Determine the [x, y] coordinate at the center of the cell enclosing the given text.  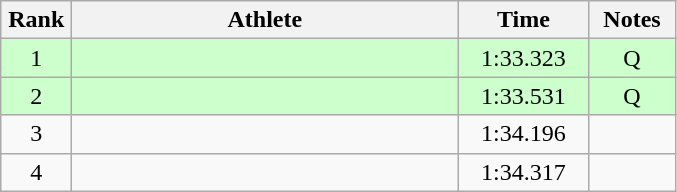
3 [36, 134]
1:34.196 [524, 134]
2 [36, 96]
Time [524, 20]
4 [36, 172]
Rank [36, 20]
Notes [632, 20]
Athlete [265, 20]
1:34.317 [524, 172]
1 [36, 58]
1:33.323 [524, 58]
1:33.531 [524, 96]
